Detect which cell encompasses the target text, then output its [x, y] center coordinate. 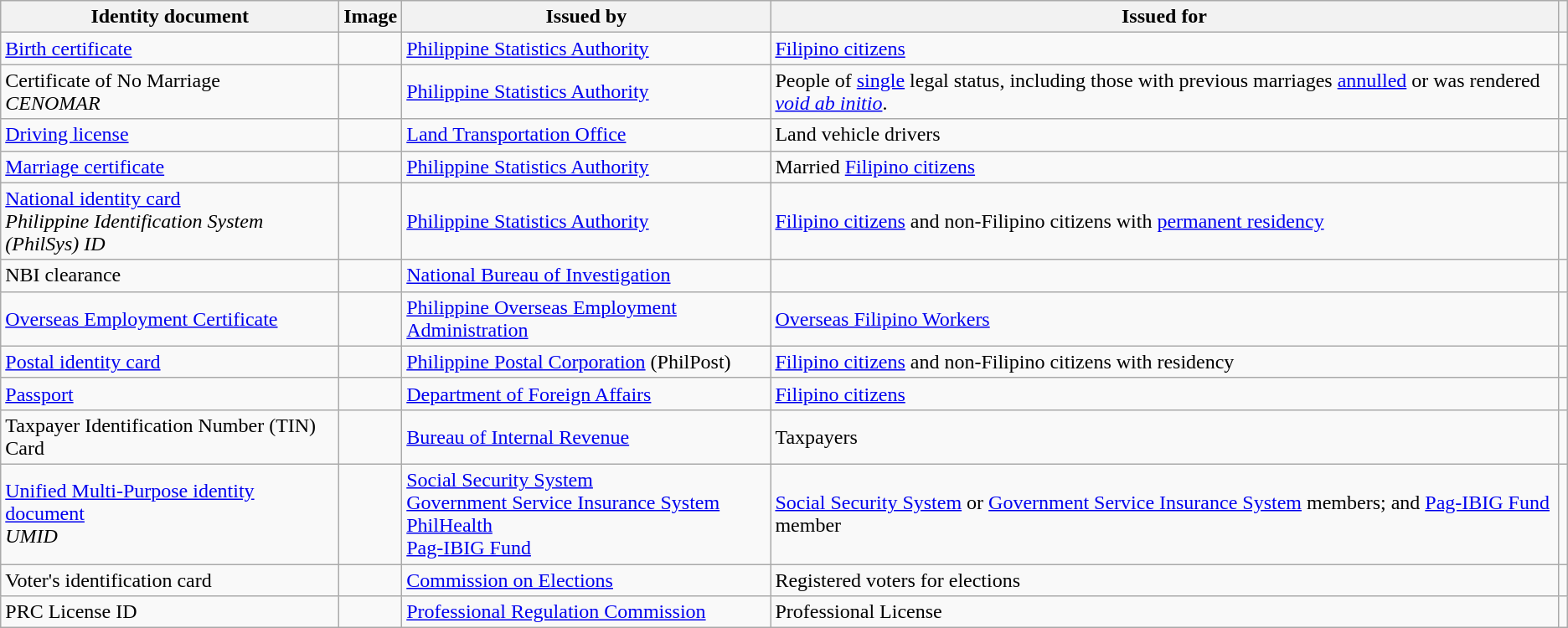
Professional Regulation Commission [586, 612]
People of single legal status, including those with previous marriages annulled or was rendered void ab initio. [1164, 92]
Land Transportation Office [586, 135]
Taxpayer Identification Number (TIN) Card [170, 437]
Filipino citizens and non-Filipino citizens with permanent residency [1164, 221]
Postal identity card [170, 362]
Certificate of No MarriageCENOMAR [170, 92]
Identity document [170, 17]
Overseas Employment Certificate [170, 318]
Issued by [586, 17]
Land vehicle drivers [1164, 135]
Voter's identification card [170, 580]
Commission on Elections [586, 580]
Passport [170, 394]
Taxpayers [1164, 437]
Registered voters for elections [1164, 580]
Image [370, 17]
Department of Foreign Affairs [586, 394]
Married Filipino citizens [1164, 167]
National identity cardPhilippine Identification System (PhilSys) ID [170, 221]
Driving license [170, 135]
Philippine Overseas Employment Administration [586, 318]
Birth certificate [170, 49]
Philippine Postal Corporation (PhilPost) [586, 362]
PRC License ID [170, 612]
NBI clearance [170, 275]
Filipino citizens and non-Filipino citizens with residency [1164, 362]
National Bureau of Investigation [586, 275]
Unified Multi-Purpose identity documentUMID [170, 514]
Professional License [1164, 612]
Social Security System or Government Service Insurance System members; and Pag-IBIG Fund member [1164, 514]
Overseas Filipino Workers [1164, 318]
Issued for [1164, 17]
Social Security SystemGovernment Service Insurance SystemPhilHealthPag-IBIG Fund [586, 514]
Bureau of Internal Revenue [586, 437]
Marriage certificate [170, 167]
